Return the [x, y] coordinate for the center point of the cell that contains the specified text.  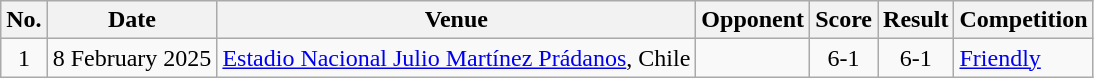
Estadio Nacional Julio Martínez Prádanos, Chile [456, 58]
Date [132, 20]
Venue [456, 20]
Score [844, 20]
Friendly [1024, 58]
Result [916, 20]
Opponent [753, 20]
1 [24, 58]
Competition [1024, 20]
No. [24, 20]
8 February 2025 [132, 58]
